From the cell containing the given text, extract its center point as (X, Y) coordinate. 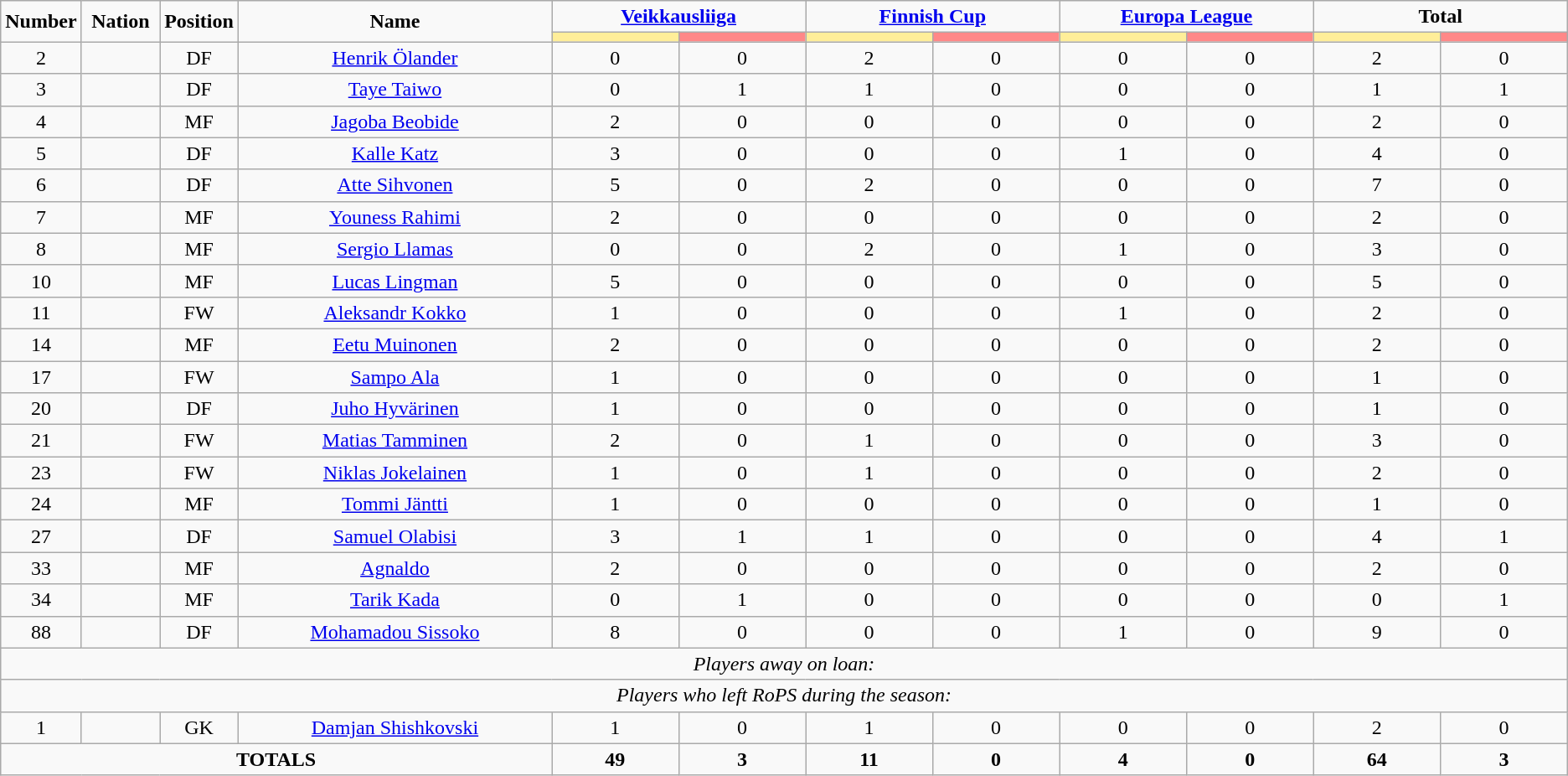
Europa League (1186, 17)
6 (41, 185)
Players away on loan: (784, 664)
20 (41, 409)
88 (41, 632)
Nation (121, 22)
Sampo Ala (395, 376)
14 (41, 344)
Juho Hyvärinen (395, 409)
10 (41, 281)
64 (1377, 759)
Veikkausliiga (678, 17)
Samuel Olabisi (395, 536)
Aleksandr Kokko (395, 313)
Finnish Cup (933, 17)
Players who left RoPS during the season: (784, 696)
Sergio Llamas (395, 249)
Eetu Muinonen (395, 344)
Youness Rahimi (395, 217)
Henrik Ölander (395, 58)
33 (41, 568)
49 (615, 759)
Agnaldo (395, 568)
Tommi Jäntti (395, 504)
17 (41, 376)
GK (199, 727)
9 (1377, 632)
34 (41, 600)
Atte Sihvonen (395, 185)
Number (41, 22)
24 (41, 504)
Niklas Jokelainen (395, 473)
23 (41, 473)
Taye Taiwo (395, 90)
Kalle Katz (395, 153)
Lucas Lingman (395, 281)
TOTALS (276, 759)
21 (41, 441)
Name (395, 22)
Total (1441, 17)
Jagoba Beobide (395, 122)
Matias Tamminen (395, 441)
27 (41, 536)
Tarik Kada (395, 600)
Position (199, 22)
Mohamadou Sissoko (395, 632)
Damjan Shishkovski (395, 727)
